Output the [x, y] coordinate of the center of the cell containing the given text.  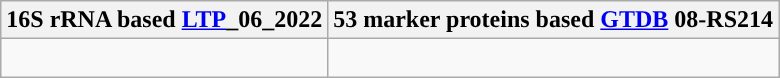
16S rRNA based LTP_06_2022 [164, 20]
53 marker proteins based GTDB 08-RS214 [554, 20]
